Find where the given text appears and provide that cell's center as (X, Y) coordinate. 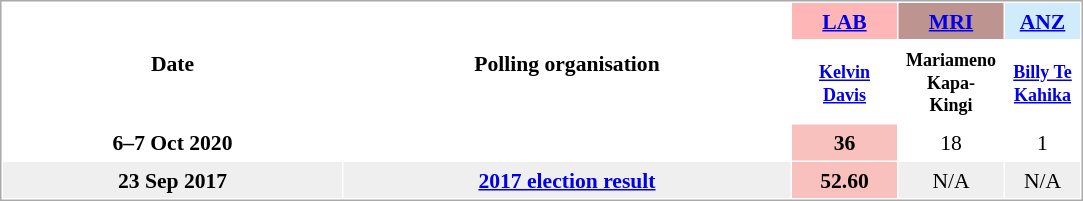
Polling organisation (568, 63)
2017 election result (568, 180)
MRI (950, 21)
18 (950, 142)
Mariameno Kapa-Kingi (950, 81)
36 (844, 142)
52.60 (844, 180)
1 (1042, 142)
Kelvin Davis (844, 81)
23 Sep 2017 (172, 180)
ANZ (1042, 21)
Date (172, 63)
6–7 Oct 2020 (172, 142)
LAB (844, 21)
Billy Te Kahika (1042, 81)
